Search for the cell housing the specified text and yield its (X, Y) center coordinate. 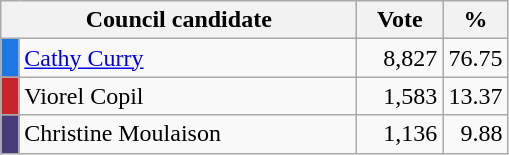
9.88 (476, 134)
1,136 (400, 134)
Cathy Curry (188, 58)
Council candidate (179, 20)
1,583 (400, 96)
76.75 (476, 58)
13.37 (476, 96)
Viorel Copil (188, 96)
8,827 (400, 58)
% (476, 20)
Vote (400, 20)
Christine Moulaison (188, 134)
